Return (x, y) of the center of cell containing provided text 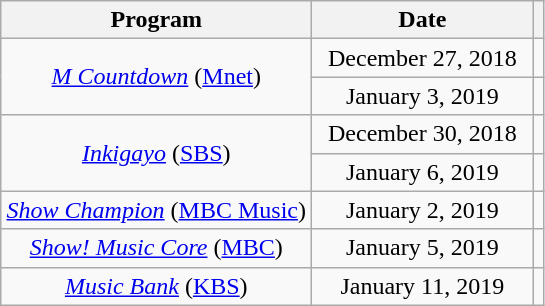
Show Champion (MBC Music) (156, 210)
January 3, 2019 (422, 96)
Date (422, 20)
Program (156, 20)
M Countdown (Mnet) (156, 77)
Music Bank (KBS) (156, 286)
January 2, 2019 (422, 210)
January 5, 2019 (422, 248)
December 27, 2018 (422, 58)
December 30, 2018 (422, 134)
Inkigayo (SBS) (156, 153)
January 11, 2019 (422, 286)
January 6, 2019 (422, 172)
Show! Music Core (MBC) (156, 248)
